Return (x, y) of the center of cell containing provided text 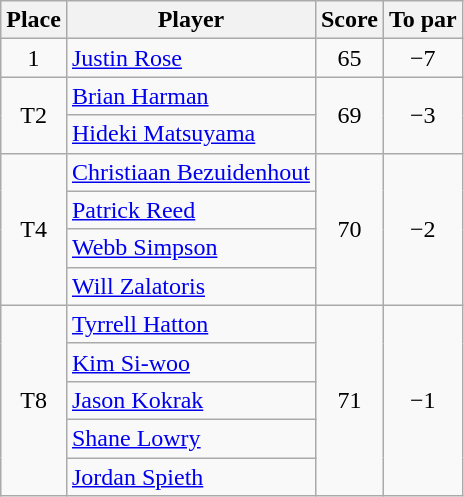
1 (34, 58)
65 (349, 58)
Tyrrell Hatton (190, 324)
71 (349, 400)
T2 (34, 115)
−3 (422, 115)
70 (349, 229)
Webb Simpson (190, 248)
Christiaan Bezuidenhout (190, 172)
Patrick Reed (190, 210)
Hideki Matsuyama (190, 134)
Will Zalatoris (190, 286)
Justin Rose (190, 58)
−7 (422, 58)
Place (34, 20)
−1 (422, 400)
−2 (422, 229)
69 (349, 115)
Player (190, 20)
Kim Si-woo (190, 362)
Jason Kokrak (190, 400)
Brian Harman (190, 96)
Shane Lowry (190, 438)
T8 (34, 400)
Jordan Spieth (190, 477)
To par (422, 20)
T4 (34, 229)
Score (349, 20)
